Pinpoint the cell where the given text exists, returning its (x, y) midpoint coordinate. 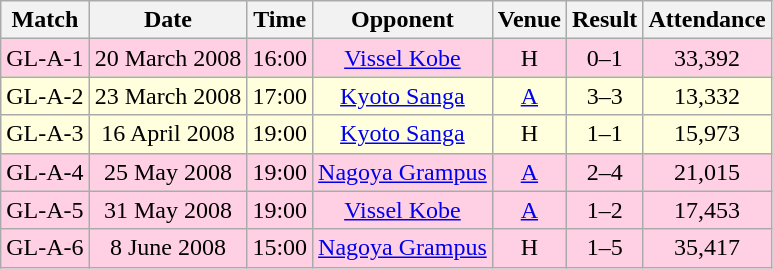
1–2 (604, 210)
1–5 (604, 248)
35,417 (707, 248)
16:00 (280, 58)
1–1 (604, 134)
25 May 2008 (168, 172)
3–3 (604, 96)
GL-A-2 (45, 96)
31 May 2008 (168, 210)
8 June 2008 (168, 248)
Attendance (707, 20)
0–1 (604, 58)
17:00 (280, 96)
Date (168, 20)
Venue (529, 20)
Opponent (403, 20)
Result (604, 20)
13,332 (707, 96)
15,973 (707, 134)
17,453 (707, 210)
20 March 2008 (168, 58)
16 April 2008 (168, 134)
GL-A-4 (45, 172)
GL-A-1 (45, 58)
15:00 (280, 248)
21,015 (707, 172)
Time (280, 20)
Match (45, 20)
GL-A-3 (45, 134)
23 March 2008 (168, 96)
GL-A-5 (45, 210)
33,392 (707, 58)
2–4 (604, 172)
GL-A-6 (45, 248)
